For the text-containing cell, return its midpoint in (x, y) coordinate format. 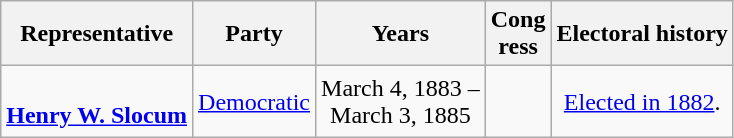
Representative (97, 34)
Elected in 1882. (642, 102)
March 4, 1883 –March 3, 1885 (401, 102)
Henry W. Slocum (97, 102)
Party (254, 34)
Years (401, 34)
Electoral history (642, 34)
Congress (518, 34)
Democratic (254, 102)
